Identify which cell holds the provided text, then report its [X, Y] central coordinate. 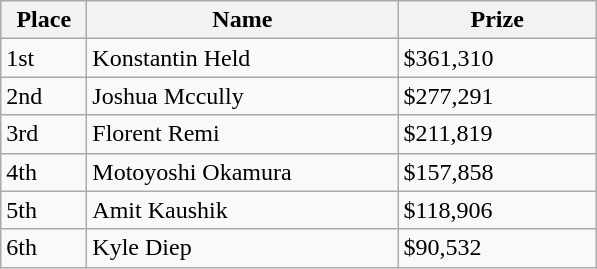
Place [44, 20]
Joshua Mccully [242, 96]
Florent Remi [242, 134]
$90,532 [498, 248]
3rd [44, 134]
Prize [498, 20]
5th [44, 210]
1st [44, 58]
Amit Kaushik [242, 210]
$361,310 [498, 58]
Konstantin Held [242, 58]
Motoyoshi Okamura [242, 172]
$157,858 [498, 172]
Name [242, 20]
2nd [44, 96]
Kyle Diep [242, 248]
6th [44, 248]
$277,291 [498, 96]
4th [44, 172]
$211,819 [498, 134]
$118,906 [498, 210]
